Return the (x, y) coordinate for the center point of the cell that contains the specified text.  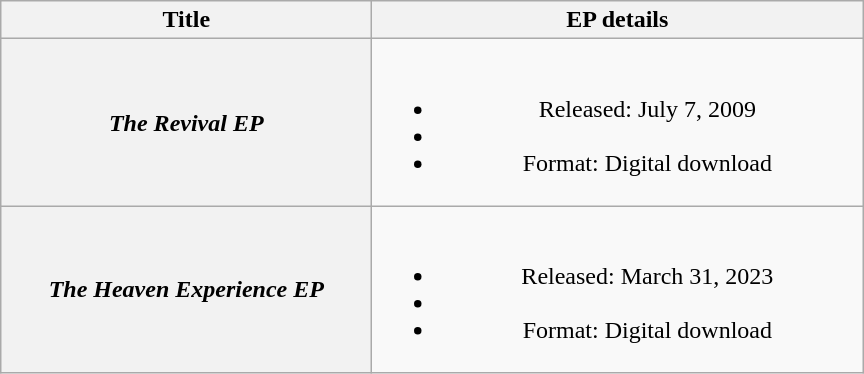
Title (186, 20)
Released: March 31, 2023Format: Digital download (618, 290)
The Heaven Experience EP (186, 290)
The Revival EP (186, 122)
Released: July 7, 2009Format: Digital download (618, 122)
EP details (618, 20)
